Provide the (x, y) coordinate of the cell's center where the given text is located.  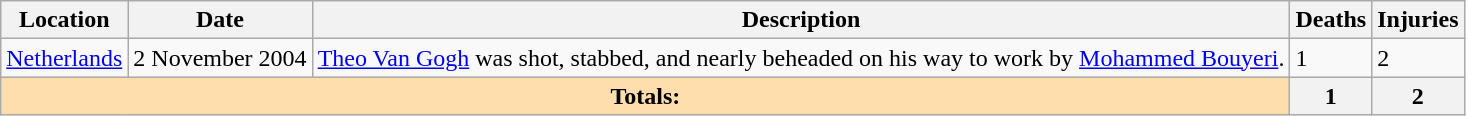
Injuries (1418, 20)
Deaths (1331, 20)
2 November 2004 (220, 58)
Netherlands (64, 58)
Totals: (646, 96)
Description (801, 20)
Location (64, 20)
Date (220, 20)
Theo Van Gogh was shot, stabbed, and nearly beheaded on his way to work by Mohammed Bouyeri. (801, 58)
